Capture the cell that displays the provided text and extract its [X, Y] central coordinate. 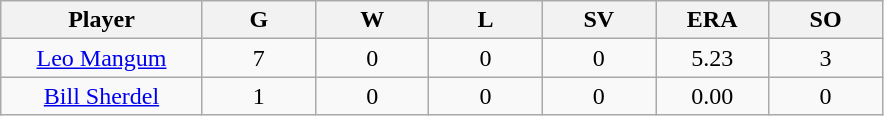
SO [826, 20]
Bill Sherdel [102, 96]
1 [258, 96]
ERA [712, 20]
0.00 [712, 96]
W [372, 20]
Leo Mangum [102, 58]
Player [102, 20]
SV [598, 20]
7 [258, 58]
L [486, 20]
5.23 [712, 58]
G [258, 20]
3 [826, 58]
